For the text-containing cell, return its midpoint in [X, Y] coordinate format. 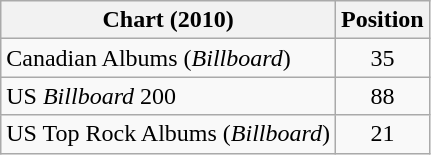
88 [383, 96]
21 [383, 134]
Position [383, 20]
US Top Rock Albums (Billboard) [168, 134]
Chart (2010) [168, 20]
US Billboard 200 [168, 96]
Canadian Albums (Billboard) [168, 58]
35 [383, 58]
